Capture the cell that displays the provided text and extract its (X, Y) central coordinate. 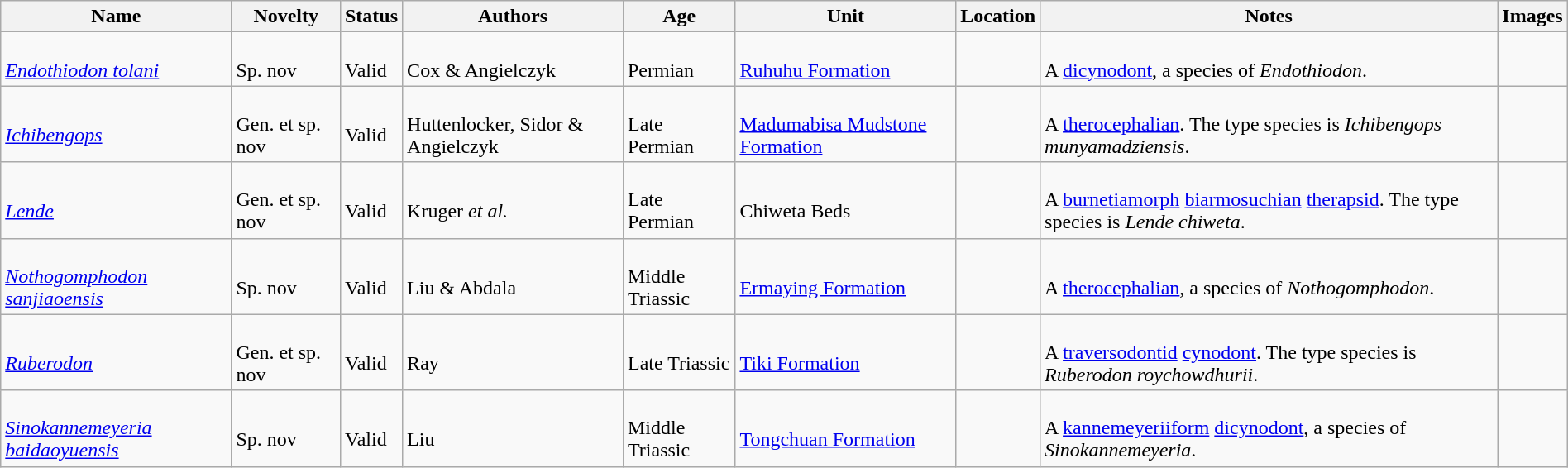
Location (998, 17)
Unit (845, 17)
A kannemeyeriiform dicynodont, a species of Sinokannemeyeria. (1269, 428)
A dicynodont, a species of Endothiodon. (1269, 60)
Cox & Angielczyk (513, 60)
Tiki Formation (845, 352)
Name (116, 17)
Ruberodon (116, 352)
Images (1532, 17)
Sinokannemeyeria baidaoyuensis (116, 428)
A traversodontid cynodont. The type species is Ruberodon roychowdhurii. (1269, 352)
Ichibengops (116, 124)
A therocephalian, a species of Nothogomphodon. (1269, 276)
Madumabisa Mudstone Formation (845, 124)
Tongchuan Formation (845, 428)
Nothogomphodon sanjiaoensis (116, 276)
Endothiodon tolani (116, 60)
A therocephalian. The type species is Ichibengops munyamadziensis. (1269, 124)
Status (370, 17)
Age (678, 17)
Late Triassic (678, 352)
Ray (513, 352)
Liu & Abdala (513, 276)
Permian (678, 60)
Kruger et al. (513, 200)
A burnetiamorph biarmosuchian therapsid. The type species is Lende chiweta. (1269, 200)
Notes (1269, 17)
Chiweta Beds (845, 200)
Huttenlocker, Sidor & Angielczyk (513, 124)
Lende (116, 200)
Authors (513, 17)
Liu (513, 428)
Ruhuhu Formation (845, 60)
Novelty (286, 17)
Ermaying Formation (845, 276)
